Identify which cell holds the provided text, then report its (X, Y) central coordinate. 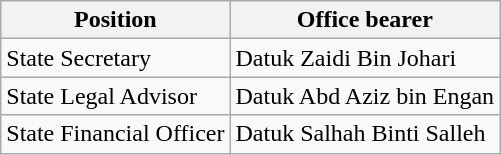
Datuk Salhah Binti Salleh (365, 134)
Datuk Abd Aziz bin Engan (365, 96)
State Secretary (116, 58)
Position (116, 20)
Office bearer (365, 20)
Datuk Zaidi Bin Johari (365, 58)
State Financial Officer (116, 134)
State Legal Advisor (116, 96)
